Return the [x, y] coordinate for the center point of the cell that contains the specified text.  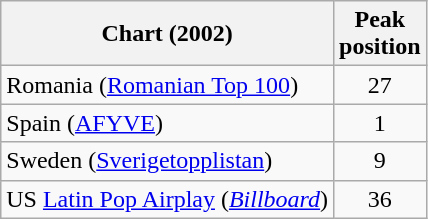
1 [380, 123]
Spain (AFYVE) [168, 123]
Chart (2002) [168, 34]
27 [380, 85]
36 [380, 199]
Sweden (Sverigetopplistan) [168, 161]
Romania (Romanian Top 100) [168, 85]
9 [380, 161]
US Latin Pop Airplay (Billboard) [168, 199]
Peakposition [380, 34]
